Identify which cell holds the provided text, then report its [x, y] central coordinate. 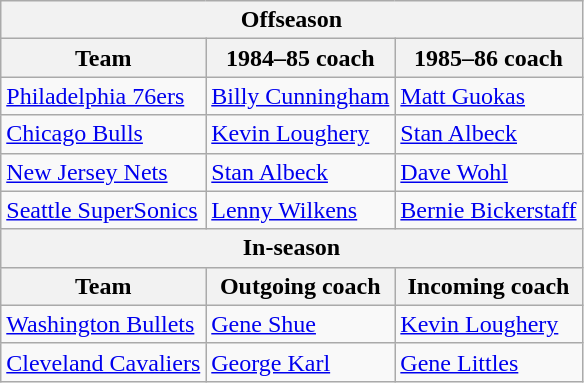
Dave Wohl [488, 172]
Philadelphia 76ers [104, 96]
Gene Littles [488, 362]
Incoming coach [488, 286]
Offseason [292, 20]
Bernie Bickerstaff [488, 210]
Washington Bullets [104, 324]
Outgoing coach [300, 286]
Gene Shue [300, 324]
Cleveland Cavaliers [104, 362]
Seattle SuperSonics [104, 210]
Billy Cunningham [300, 96]
George Karl [300, 362]
1985–86 coach [488, 58]
Matt Guokas [488, 96]
Chicago Bulls [104, 134]
1984–85 coach [300, 58]
New Jersey Nets [104, 172]
In-season [292, 248]
Lenny Wilkens [300, 210]
